For the text-containing cell, return its midpoint in [x, y] coordinate format. 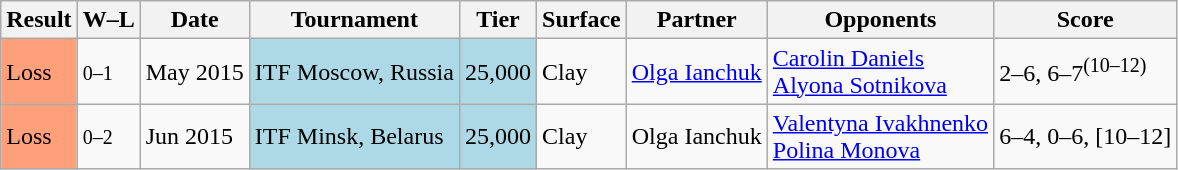
Score [1086, 20]
Tournament [354, 20]
2–6, 6–7(10–12) [1086, 72]
May 2015 [194, 72]
Valentyna Ivakhnenko Polina Monova [880, 136]
ITF Minsk, Belarus [354, 136]
ITF Moscow, Russia [354, 72]
Tier [498, 20]
Carolin Daniels Alyona Sotnikova [880, 72]
Date [194, 20]
0–1 [108, 72]
Partner [696, 20]
6–4, 0–6, [10–12] [1086, 136]
W–L [108, 20]
Surface [582, 20]
Opponents [880, 20]
Result [39, 20]
0–2 [108, 136]
Jun 2015 [194, 136]
